From the cell containing the given text, extract its center point as [x, y] coordinate. 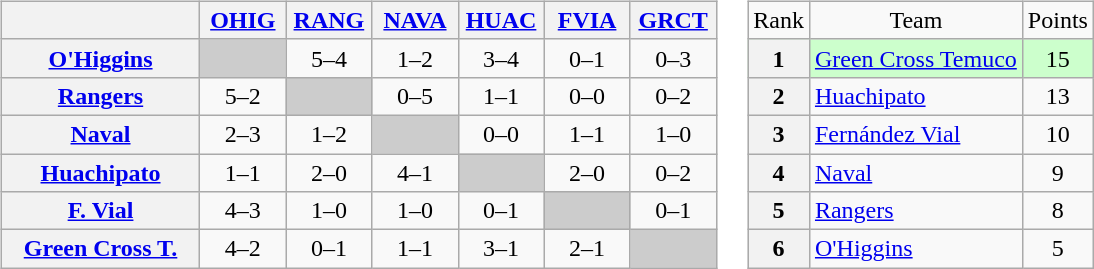
F. Vial [100, 211]
2–3 [243, 134]
0–5 [415, 96]
4–2 [243, 249]
Fernández Vial [916, 134]
NAVA [415, 20]
4–1 [415, 173]
3–1 [501, 249]
6 [779, 249]
Team [916, 20]
9 [1058, 173]
RANG [329, 20]
FVIA [587, 20]
Green Cross T. [100, 249]
3 [779, 134]
2–1 [587, 249]
2 [779, 96]
GRCT [673, 20]
15 [1058, 58]
5–2 [243, 96]
1 [779, 58]
HUAC [501, 20]
8 [1058, 211]
OHIG [243, 20]
4 [779, 173]
10 [1058, 134]
5–4 [329, 58]
4–3 [243, 211]
3–4 [501, 58]
Green Cross Temuco [916, 58]
13 [1058, 96]
0–3 [673, 58]
Points [1058, 20]
Rank [779, 20]
